Output the (x, y) coordinate of the center of the cell containing the given text.  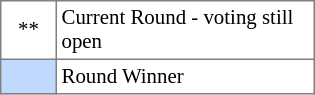
Current Round - voting still open (185, 30)
** (29, 30)
Round Winner (185, 76)
